Pinpoint the cell where the given text exists, returning its (x, y) midpoint coordinate. 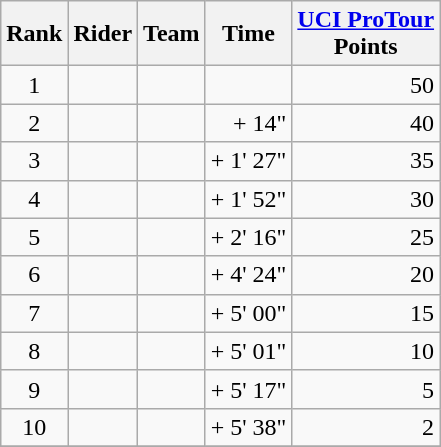
Team (172, 34)
UCI ProTourPoints (366, 34)
1 (34, 85)
Rider (103, 34)
7 (34, 313)
+ 4' 24" (248, 275)
6 (34, 275)
3 (34, 161)
35 (366, 161)
9 (34, 389)
50 (366, 85)
Rank (34, 34)
+ 5' 17" (248, 389)
25 (366, 237)
+ 5' 01" (248, 351)
+ 14" (248, 123)
8 (34, 351)
+ 5' 38" (248, 427)
20 (366, 275)
15 (366, 313)
30 (366, 199)
4 (34, 199)
+ 5' 00" (248, 313)
+ 1' 27" (248, 161)
40 (366, 123)
Time (248, 34)
+ 2' 16" (248, 237)
+ 1' 52" (248, 199)
